Find where the given text appears and provide that cell's center as (X, Y) coordinate. 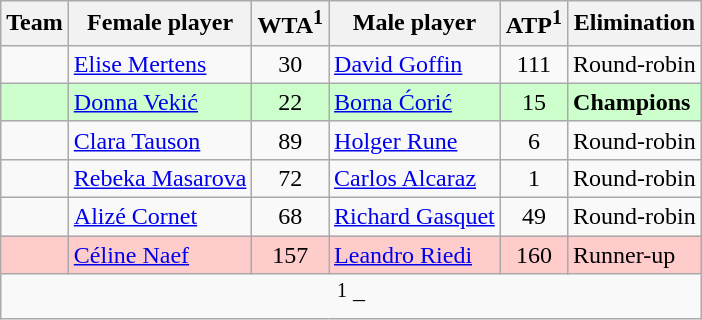
Richard Gasquet (415, 217)
Leandro Riedi (415, 255)
Carlos Alcaraz (415, 178)
6 (534, 140)
49 (534, 217)
89 (290, 140)
30 (290, 64)
David Goffin (415, 64)
WTA1 (290, 24)
Holger Rune (415, 140)
160 (534, 255)
1 (534, 178)
Borna Ćorić (415, 102)
Champions (635, 102)
Runner-up (635, 255)
111 (534, 64)
Team (35, 24)
68 (290, 217)
Céline Naef (160, 255)
Female player (160, 24)
15 (534, 102)
Elise Mertens (160, 64)
22 (290, 102)
ATP1 (534, 24)
72 (290, 178)
Rebeka Masarova (160, 178)
Elimination (635, 24)
Male player (415, 24)
157 (290, 255)
Alizé Cornet (160, 217)
1 – (352, 296)
Donna Vekić (160, 102)
Clara Tauson (160, 140)
